Return the (X, Y) coordinate for the center point of the cell that contains the specified text.  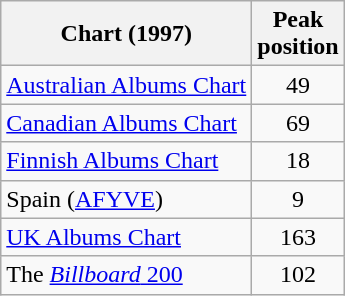
The Billboard 200 (126, 275)
Finnish Albums Chart (126, 161)
49 (298, 85)
163 (298, 237)
Peakposition (298, 34)
Canadian Albums Chart (126, 123)
9 (298, 199)
102 (298, 275)
69 (298, 123)
18 (298, 161)
Chart (1997) (126, 34)
Spain (AFYVE) (126, 199)
UK Albums Chart (126, 237)
Australian Albums Chart (126, 85)
